From the cell containing the given text, extract its center point as (X, Y) coordinate. 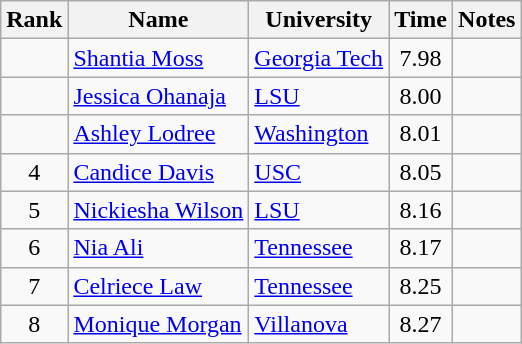
7 (34, 286)
Nia Ali (158, 248)
8.25 (421, 286)
Monique Morgan (158, 324)
Washington (319, 134)
USC (319, 172)
8.17 (421, 248)
Villanova (319, 324)
Nickiesha Wilson (158, 210)
Celriece Law (158, 286)
Notes (487, 20)
Rank (34, 20)
5 (34, 210)
6 (34, 248)
Georgia Tech (319, 58)
Name (158, 20)
8.16 (421, 210)
8.05 (421, 172)
7.98 (421, 58)
8.01 (421, 134)
Time (421, 20)
Candice Davis (158, 172)
8 (34, 324)
Ashley Lodree (158, 134)
4 (34, 172)
8.00 (421, 96)
Jessica Ohanaja (158, 96)
8.27 (421, 324)
Shantia Moss (158, 58)
University (319, 20)
